Extract the [X, Y] coordinate from the center of the cell holding the provided text.  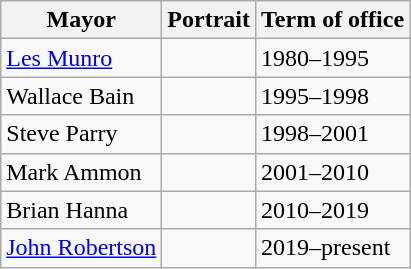
2001–2010 [332, 172]
Wallace Bain [82, 96]
1998–2001 [332, 134]
John Robertson [82, 248]
Portrait [209, 20]
Mayor [82, 20]
2010–2019 [332, 210]
Les Munro [82, 58]
Term of office [332, 20]
Mark Ammon [82, 172]
Brian Hanna [82, 210]
1980–1995 [332, 58]
2019–present [332, 248]
1995–1998 [332, 96]
Steve Parry [82, 134]
